Search for the cell housing the specified text and yield its (X, Y) center coordinate. 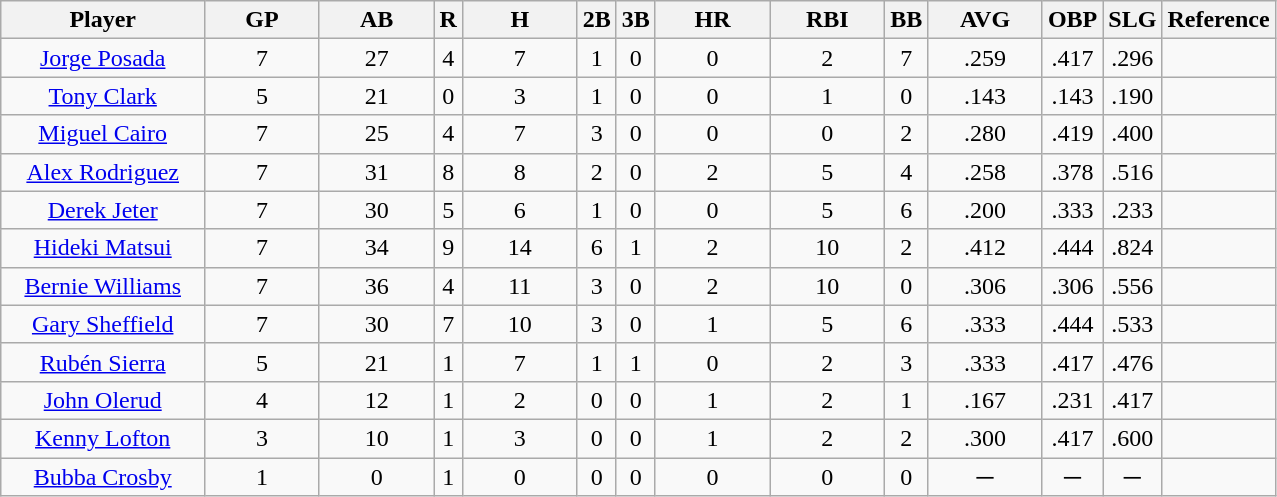
OBP (1072, 20)
.419 (1072, 134)
AB (376, 20)
3B (636, 20)
BB (906, 20)
.378 (1072, 172)
Alex Rodriguez (103, 172)
.412 (986, 248)
.533 (1132, 324)
.824 (1132, 248)
25 (376, 134)
Bubba Crosby (103, 477)
.167 (986, 400)
.516 (1132, 172)
.280 (986, 134)
9 (448, 248)
.190 (1132, 96)
Rubén Sierra (103, 362)
.400 (1132, 134)
.476 (1132, 362)
27 (376, 58)
11 (520, 286)
RBI (828, 20)
GP (262, 20)
H (520, 20)
Miguel Cairo (103, 134)
Kenny Lofton (103, 438)
31 (376, 172)
.231 (1072, 400)
.258 (986, 172)
Jorge Posada (103, 58)
.300 (986, 438)
John Olerud (103, 400)
Derek Jeter (103, 210)
34 (376, 248)
R (448, 20)
.259 (986, 58)
36 (376, 286)
SLG (1132, 20)
Player (103, 20)
.296 (1132, 58)
2B (596, 20)
.600 (1132, 438)
.233 (1132, 210)
Hideki Matsui (103, 248)
Tony Clark (103, 96)
.556 (1132, 286)
Gary Sheffield (103, 324)
.200 (986, 210)
Bernie Williams (103, 286)
Reference (1218, 20)
HR (712, 20)
12 (376, 400)
AVG (986, 20)
14 (520, 248)
